Output the (x, y) coordinate of the center of the cell containing the given text.  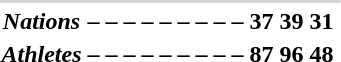
37 (262, 21)
31 (322, 21)
Nations (42, 21)
39 (292, 21)
